From the cell containing the given text, extract its center point as [x, y] coordinate. 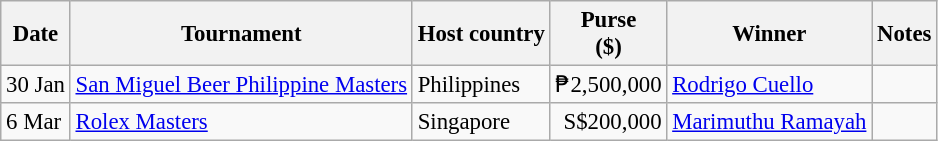
Notes [904, 34]
Marimuthu Ramayah [770, 122]
Rolex Masters [241, 122]
Winner [770, 34]
S$200,000 [608, 122]
6 Mar [36, 122]
30 Jan [36, 85]
Tournament [241, 34]
Host country [481, 34]
Rodrigo Cuello [770, 85]
₱2,500,000 [608, 85]
San Miguel Beer Philippine Masters [241, 85]
Purse($) [608, 34]
Date [36, 34]
Singapore [481, 122]
Philippines [481, 85]
